Provide the (X, Y) coordinate of the cell's center where the given text is located.  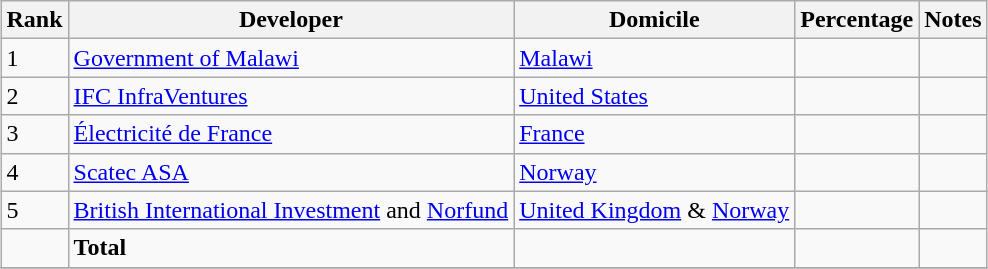
4 (34, 172)
Scatec ASA (291, 172)
Developer (291, 20)
Électricité de France (291, 134)
Domicile (654, 20)
1 (34, 58)
Malawi (654, 58)
Percentage (857, 20)
2 (34, 96)
France (654, 134)
3 (34, 134)
IFC InfraVentures (291, 96)
United Kingdom & Norway (654, 210)
5 (34, 210)
Norway (654, 172)
British International Investment and Norfund (291, 210)
Rank (34, 20)
Government of Malawi (291, 58)
Notes (953, 20)
Total (291, 248)
United States (654, 96)
